Detect which cell encompasses the target text, then output its (X, Y) center coordinate. 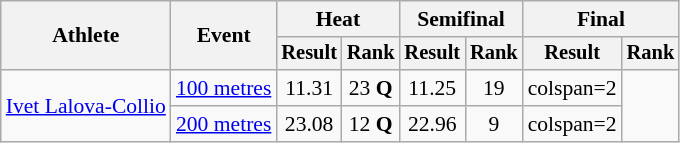
Ivet Lalova-Collio (86, 106)
22.96 (432, 124)
Event (224, 36)
23.08 (309, 124)
12 Q (371, 124)
9 (494, 124)
Heat (338, 19)
Semifinal (460, 19)
23 Q (371, 88)
100 metres (224, 88)
11.31 (309, 88)
Athlete (86, 36)
19 (494, 88)
200 metres (224, 124)
11.25 (432, 88)
Final (602, 19)
